Extract the [X, Y] coordinate from the center of the cell holding the provided text.  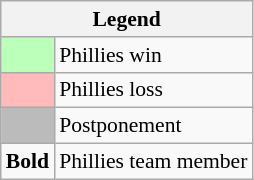
Phillies loss [153, 90]
Legend [127, 19]
Postponement [153, 126]
Phillies win [153, 55]
Phillies team member [153, 162]
Bold [28, 162]
